Extract the (x, y) coordinate from the center of the cell holding the provided text.  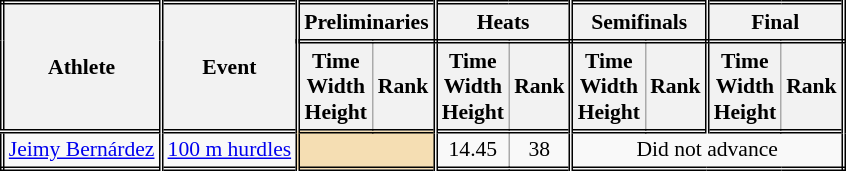
Final (775, 22)
Semifinals (639, 22)
38 (540, 150)
Jeimy Bernárdez (82, 150)
100 m hurdles (230, 150)
14.45 (472, 150)
Did not advance (707, 150)
Preliminaries (366, 22)
Athlete (82, 67)
Event (230, 67)
Heats (503, 22)
